Search for the cell housing the specified text and yield its (x, y) center coordinate. 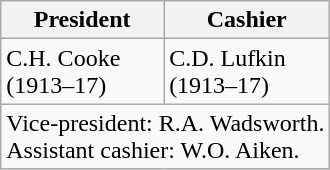
Vice-president: R.A. Wadsworth. Assistant cashier: W.O. Aiken. (166, 136)
C.H. Cooke(1913–17) (82, 72)
C.D. Lufkin(1913–17) (247, 72)
President (82, 20)
Cashier (247, 20)
